Identify which cell holds the provided text, then report its [X, Y] central coordinate. 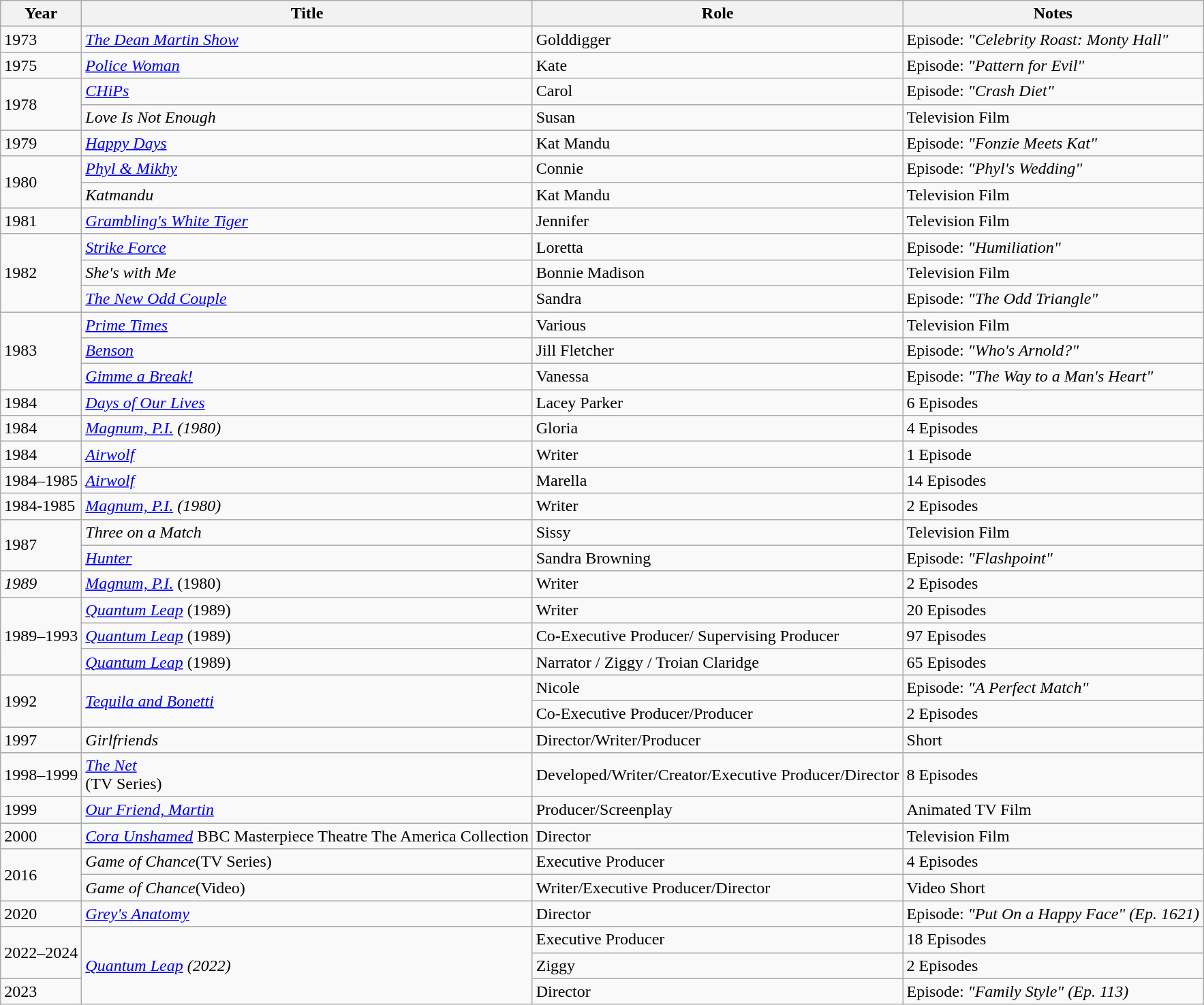
1987 [41, 545]
97 Episodes [1053, 636]
Grambling's White Tiger [307, 221]
1999 [41, 810]
Prime Times [307, 325]
2016 [41, 875]
1 Episode [1053, 454]
Sandra [717, 298]
Episode: "The Odd Triangle" [1053, 298]
Police Woman [307, 65]
Nicole [717, 687]
Short [1053, 739]
2020 [41, 914]
Narrator / Ziggy / Troian Claridge [717, 662]
The Net(TV Series) [307, 775]
Writer/Executive Producer/Director [717, 888]
Happy Days [307, 143]
2022–2024 [41, 953]
Strike Force [307, 247]
Three on a Match [307, 532]
Episode: "Family Style" (Ep. 113) [1053, 991]
Sissy [717, 532]
Quantum Leap (2022) [307, 965]
Ziggy [717, 965]
Gloria [717, 429]
Girlfriends [307, 739]
Video Short [1053, 888]
1989–1993 [41, 636]
Episode: "Who's Arnold?" [1053, 351]
Episode: "Pattern for Evil" [1053, 65]
1983 [41, 351]
CHiPs [307, 91]
1980 [41, 182]
Days of Our Lives [307, 403]
Connie [717, 169]
Episode: "Put On a Happy Face" (Ep. 1621) [1053, 914]
Year [41, 14]
Notes [1053, 14]
The New Odd Couple [307, 298]
Episode: "Fonzie Meets Kat" [1053, 143]
Sandra Browning [717, 558]
Vanessa [717, 377]
Marella [717, 480]
Our Friend, Martin [307, 810]
6 Episodes [1053, 403]
Director/Writer/Producer [717, 739]
1984-1985 [41, 506]
Game of Chance(Video) [307, 888]
Episode: "Crash Diet" [1053, 91]
Loretta [717, 247]
2000 [41, 836]
18 Episodes [1053, 940]
2023 [41, 991]
Co-Executive Producer/Producer [717, 713]
Hunter [307, 558]
14 Episodes [1053, 480]
Co-Executive Producer/ Supervising Producer [717, 636]
65 Episodes [1053, 662]
20 Episodes [1053, 610]
Tequila and Bonetti [307, 700]
Title [307, 14]
1978 [41, 104]
Episode: "Phyl's Wedding" [1053, 169]
1982 [41, 273]
1981 [41, 221]
Kate [717, 65]
1973 [41, 40]
Jennifer [717, 221]
Golddigger [717, 40]
She's with Me [307, 273]
Carol [717, 91]
Phyl & Mikhy [307, 169]
Producer/Screenplay [717, 810]
1975 [41, 65]
Episode: "Humiliation" [1053, 247]
Cora Unshamed BBC Masterpiece Theatre The America Collection [307, 836]
Various [717, 325]
Benson [307, 351]
Lacey Parker [717, 403]
1989 [41, 584]
Jill Fletcher [717, 351]
Episode: "The Way to a Man's Heart" [1053, 377]
Bonnie Madison [717, 273]
Developed/Writer/Creator/Executive Producer/Director [717, 775]
1984–1985 [41, 480]
1992 [41, 700]
Animated TV Film [1053, 810]
Gimme a Break! [307, 377]
Role [717, 14]
Katmandu [307, 195]
8 Episodes [1053, 775]
Game of Chance(TV Series) [307, 862]
Love Is Not Enough [307, 117]
1979 [41, 143]
Episode: "Flashpoint" [1053, 558]
1998–1999 [41, 775]
1997 [41, 739]
The Dean Martin Show [307, 40]
Susan [717, 117]
Episode: "A Perfect Match" [1053, 687]
Grey's Anatomy [307, 914]
Episode: "Celebrity Roast: Monty Hall" [1053, 40]
